Determine the (x, y) coordinate at the center of the cell enclosing the given text.  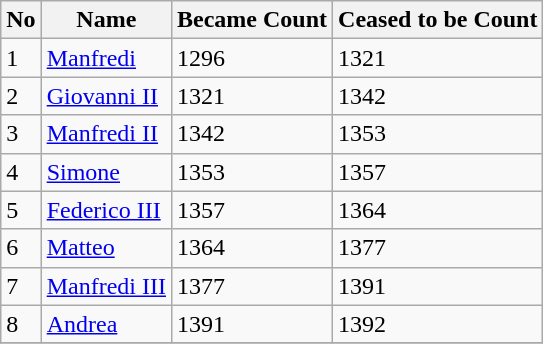
6 (21, 248)
Ceased to be Count (438, 20)
3 (21, 134)
Name (106, 20)
Simone (106, 172)
4 (21, 172)
2 (21, 96)
7 (21, 286)
Matteo (106, 248)
Giovanni II (106, 96)
1 (21, 58)
5 (21, 210)
1296 (252, 58)
No (21, 20)
Manfredi (106, 58)
Andrea (106, 324)
1392 (438, 324)
Manfredi II (106, 134)
Became Count (252, 20)
Federico III (106, 210)
8 (21, 324)
Manfredi III (106, 286)
